Detect which cell encompasses the target text, then output its (x, y) center coordinate. 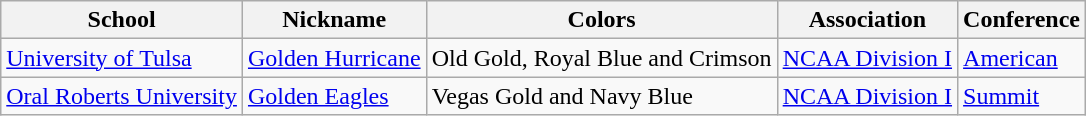
Conference (1022, 20)
Association (867, 20)
Oral Roberts University (122, 96)
Old Gold, Royal Blue and Crimson (602, 58)
Golden Hurricane (334, 58)
Colors (602, 20)
University of Tulsa (122, 58)
Nickname (334, 20)
Golden Eagles (334, 96)
School (122, 20)
Vegas Gold and Navy Blue (602, 96)
Summit (1022, 96)
American (1022, 58)
